Return the (X, Y) coordinate for the center point of the cell that contains the specified text.  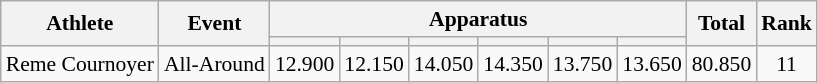
11 (786, 64)
Total (722, 24)
All-Around (214, 64)
Apparatus (478, 19)
13.650 (652, 64)
12.150 (374, 64)
12.900 (304, 64)
14.050 (444, 64)
80.850 (722, 64)
14.350 (512, 64)
Reme Cournoyer (80, 64)
13.750 (582, 64)
Event (214, 24)
Athlete (80, 24)
Rank (786, 24)
